Output the (X, Y) coordinate of the center of the cell containing the given text.  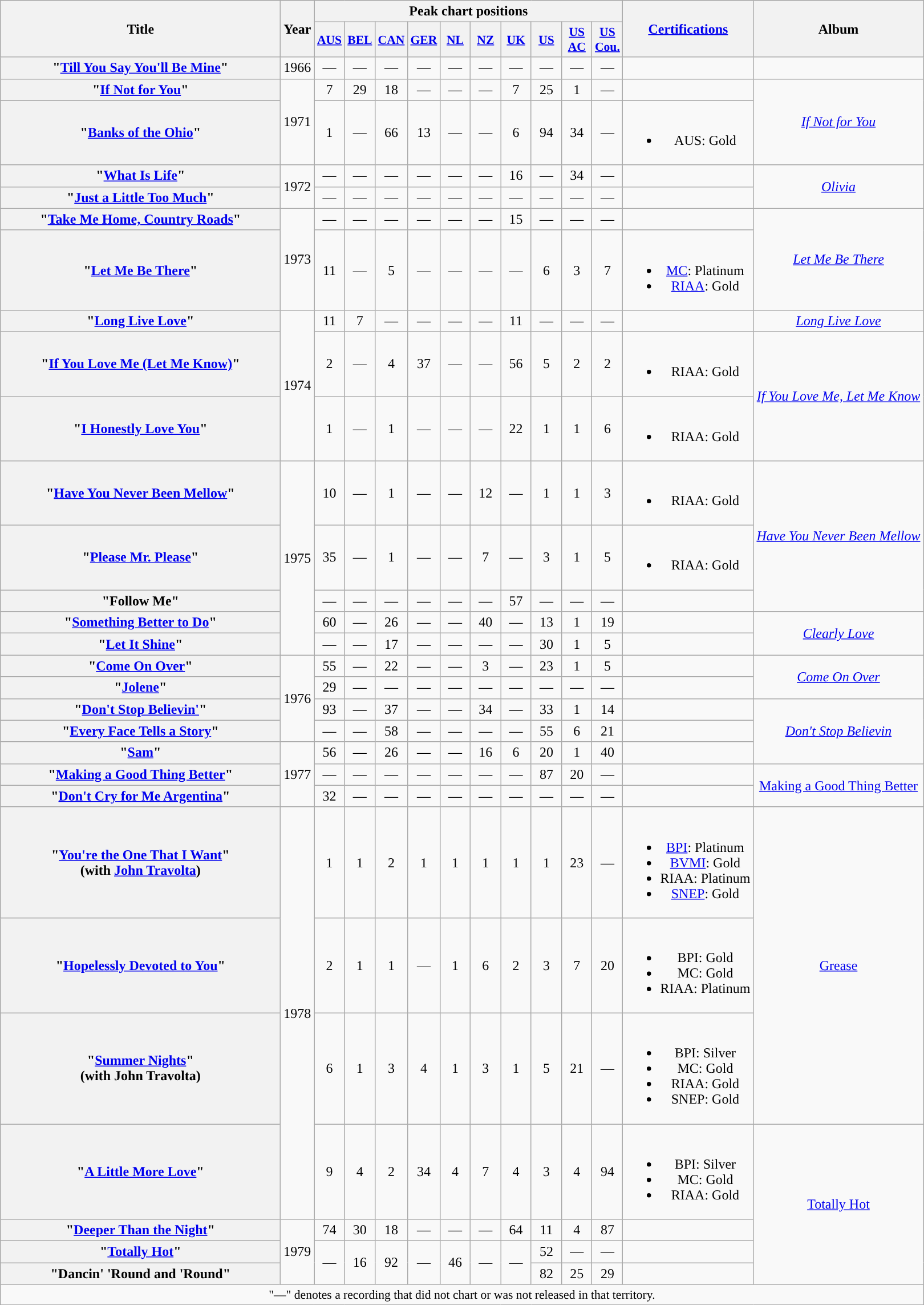
"Hopelessly Devoted to You" (140, 965)
32 (330, 796)
"Till You Say You'll Be Mine" (140, 68)
19 (607, 623)
14 (607, 709)
If You Love Me, Let Me Know (838, 396)
AUS: Gold (688, 132)
66 (391, 132)
Have You Never Been Mellow (838, 536)
CAN (391, 40)
"—" denotes a recording that did not chart or was not released in that territory. (462, 1295)
52 (546, 1252)
93 (330, 709)
BPI: SilverMC: GoldRIAA: Gold (688, 1172)
"A Little More Love" (140, 1172)
Year (298, 29)
"Please Mr. Please" (140, 558)
92 (391, 1263)
BPI: PlatinumBVMI: GoldRIAA: PlatinumSNEP: Gold (688, 862)
1972 (298, 187)
Making a Good Thing Better (838, 785)
Let Me Be There (838, 259)
"Just a Little Too Much" (140, 197)
"Making a Good Thing Better" (140, 774)
"Let It Shine" (140, 644)
"Something Better to Do" (140, 623)
AUS (330, 40)
NZ (486, 40)
1976 (298, 698)
"Every Face Tells a Story" (140, 731)
"What Is Life" (140, 176)
"Have You Never Been Mellow" (140, 493)
"Summer Nights"(with John Travolta) (140, 1068)
74 (330, 1230)
Olivia (838, 187)
"Don't Cry for Me Argentina" (140, 796)
"Totally Hot" (140, 1252)
Peak chart positions (469, 11)
Certifications (688, 29)
"Follow Me" (140, 601)
9 (330, 1172)
US (546, 40)
1971 (298, 122)
60 (330, 623)
"You're the One That I Want"(with John Travolta) (140, 862)
USAC (577, 40)
"I Honestly Love You" (140, 428)
NL (455, 40)
BPI: GoldMC: GoldRIAA: Platinum (688, 965)
15 (516, 219)
1978 (298, 1013)
GER (423, 40)
"Sam" (140, 753)
Clearly Love (838, 633)
58 (391, 731)
BPI: SilverMC: GoldRIAA: GoldSNEP: Gold (688, 1068)
35 (330, 558)
1966 (298, 68)
"Take Me Home, Country Roads" (140, 219)
1977 (298, 774)
"Deeper Than the Night" (140, 1230)
"Banks of the Ohio" (140, 132)
BEL (359, 40)
1974 (298, 385)
57 (516, 601)
"Jolene" (140, 688)
"Long Live Love" (140, 321)
1979 (298, 1252)
Come On Over (838, 677)
"Come On Over" (140, 666)
UK (516, 40)
"If You Love Me (Let Me Know)" (140, 364)
82 (546, 1274)
MC: PlatinumRIAA: Gold (688, 270)
10 (330, 493)
1973 (298, 259)
Title (140, 29)
12 (486, 493)
If Not for You (838, 122)
"Dancin' 'Round and 'Round" (140, 1274)
Don't Stop Believin (838, 731)
1975 (298, 558)
33 (546, 709)
64 (516, 1230)
46 (455, 1263)
"If Not for You" (140, 90)
USCou. (607, 40)
"Don't Stop Believin'" (140, 709)
17 (391, 644)
Totally Hot (838, 1204)
Grease (838, 965)
Album (838, 29)
"Let Me Be There" (140, 270)
Long Live Love (838, 321)
